Search for the cell housing the specified text and yield its [x, y] center coordinate. 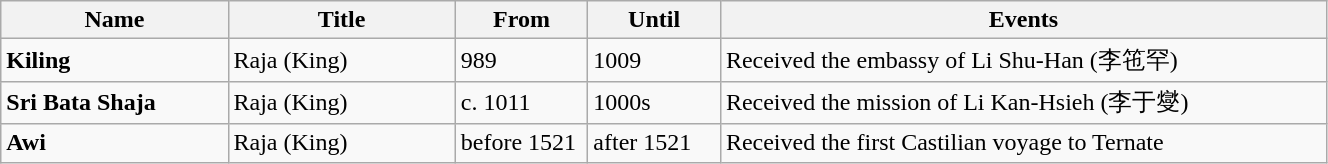
Name [114, 20]
Received the mission of Li Kan-Hsieh (李于燮) [1023, 102]
From [522, 20]
1009 [654, 60]
Kiling [114, 60]
1000s [654, 102]
Events [1023, 20]
989 [522, 60]
c. 1011 [522, 102]
before 1521 [522, 143]
Awi [114, 143]
Received the embassy of Li Shu-Han (李竾罕) [1023, 60]
Received the first Castilian voyage to Ternate [1023, 143]
Until [654, 20]
Title [342, 20]
after 1521 [654, 143]
Sri Bata Shaja [114, 102]
